Extract the (x, y) coordinate from the center of the cell holding the provided text.  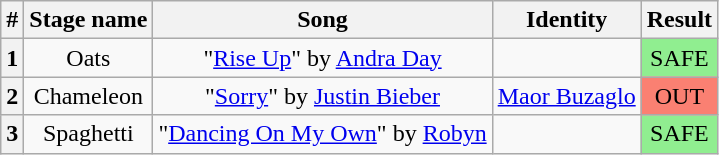
Identity (566, 20)
Stage name (88, 20)
OUT (679, 96)
"Rise Up" by Andra Day (322, 58)
2 (12, 96)
1 (12, 58)
"Sorry" by Justin Bieber (322, 96)
Oats (88, 58)
# (12, 20)
Spaghetti (88, 134)
3 (12, 134)
"Dancing On My Own" by Robyn (322, 134)
Maor Buzaglo (566, 96)
Song (322, 20)
Chameleon (88, 96)
Result (679, 20)
